Scan for the cell matching the given text and deliver its [x, y] coordinate at center. 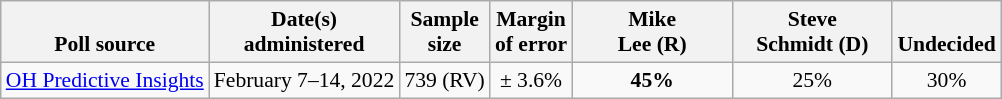
SteveSchmidt (D) [812, 32]
OH Predictive Insights [105, 80]
± 3.6% [531, 80]
25% [812, 80]
February 7–14, 2022 [304, 80]
Poll source [105, 32]
Undecided [946, 32]
Marginof error [531, 32]
739 (RV) [444, 80]
Date(s)administered [304, 32]
Samplesize [444, 32]
MikeLee (R) [652, 32]
30% [946, 80]
45% [652, 80]
